Provide the [x, y] coordinate of the cell's center where the given text is located.  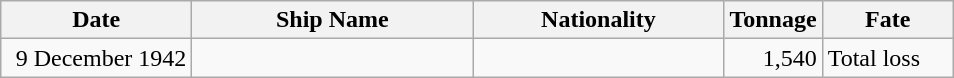
Fate [888, 20]
9 December 1942 [96, 58]
1,540 [773, 58]
Nationality [598, 20]
Total loss [888, 58]
Ship Name [332, 20]
Date [96, 20]
Tonnage [773, 20]
